Provide the [x, y] coordinate of the cell's center where the given text is located.  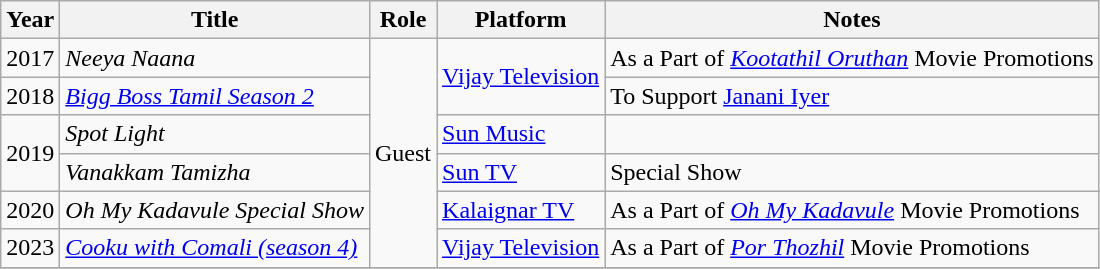
2018 [30, 96]
Sun TV [521, 172]
Neeya Naana [215, 58]
Role [402, 20]
Bigg Boss Tamil Season 2 [215, 96]
Notes [852, 20]
As a Part of Kootathil Oruthan Movie Promotions [852, 58]
Title [215, 20]
Kalaignar TV [521, 210]
Oh My Kadavule Special Show [215, 210]
2017 [30, 58]
Guest [402, 153]
Vanakkam Tamizha [215, 172]
Spot Light [215, 134]
Year [30, 20]
Platform [521, 20]
2019 [30, 153]
Cooku with Comali (season 4) [215, 248]
Special Show [852, 172]
2020 [30, 210]
2023 [30, 248]
To Support Janani Iyer [852, 96]
As a Part of Por Thozhil Movie Promotions [852, 248]
As a Part of Oh My Kadavule Movie Promotions [852, 210]
Sun Music [521, 134]
